Return [x, y] of the center of cell containing provided text 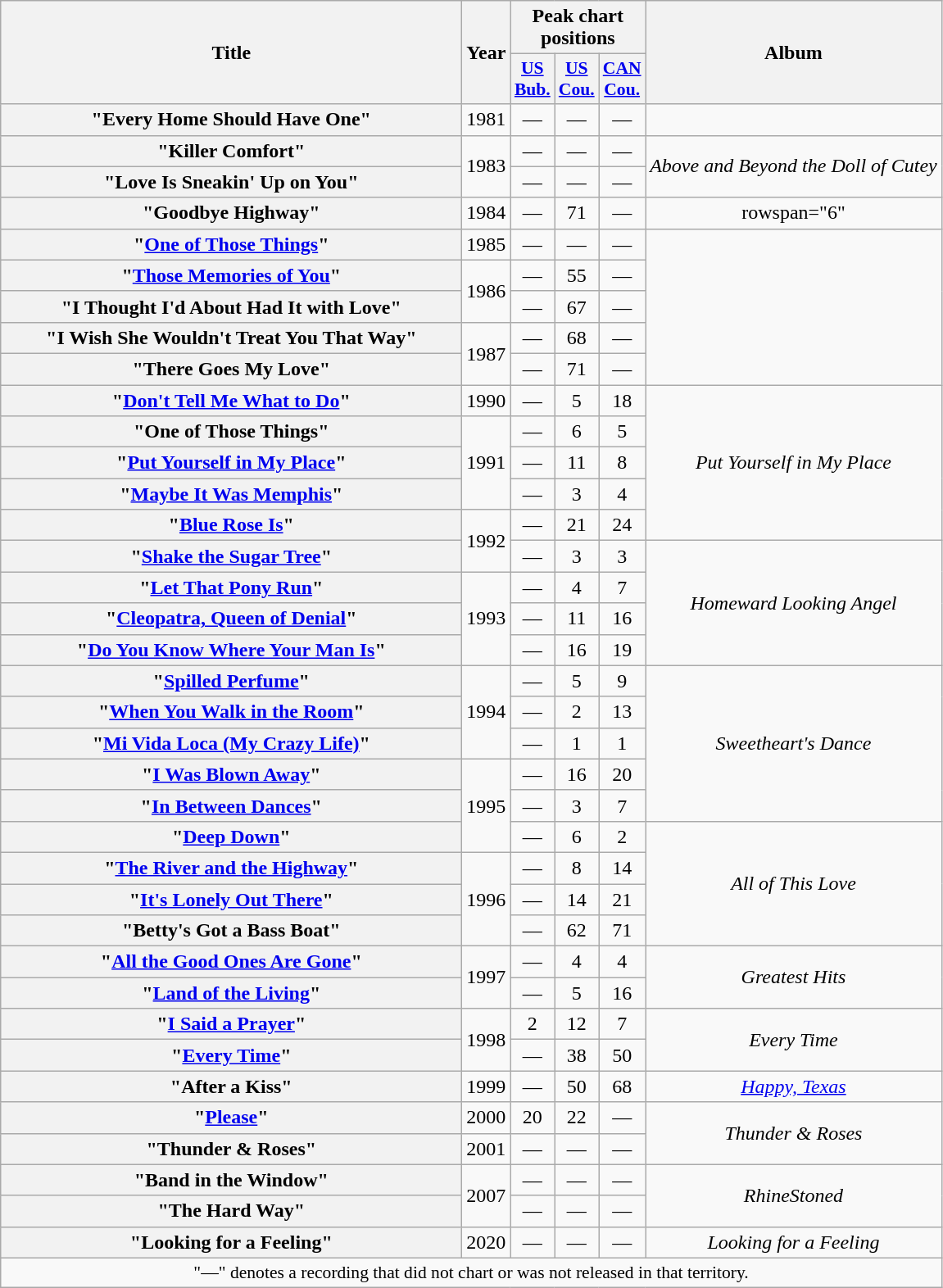
19 [623, 650]
"The Hard Way" [231, 1211]
1981 [487, 120]
24 [623, 525]
"I Thought I'd About Had It with Love" [231, 306]
"Maybe It Was Memphis" [231, 494]
"—" denotes a recording that did not chart or was not released in that territory. [472, 1272]
2000 [487, 1118]
"Every Time" [231, 1055]
RhineStoned [794, 1195]
Thunder & Roses [794, 1133]
Year [487, 52]
1987 [487, 353]
13 [623, 712]
"Don't Tell Me What to Do" [231, 401]
"When You Walk in the Room" [231, 712]
1994 [487, 712]
USCou. [577, 79]
"Thunder & Roses" [231, 1149]
"Looking for a Feeling" [231, 1242]
"Put Yourself in My Place" [231, 463]
2007 [487, 1195]
1999 [487, 1086]
Looking for a Feeling [794, 1242]
rowspan="6" [794, 213]
22 [577, 1118]
"The River and the Highway" [231, 868]
1983 [487, 166]
1997 [487, 977]
1993 [487, 619]
1984 [487, 213]
1995 [487, 805]
"Killer Comfort" [231, 151]
"Spilled Perfume" [231, 681]
1996 [487, 899]
"I Said a Prayer" [231, 1024]
"Those Memories of You" [231, 275]
Homeward Looking Angel [794, 603]
CANCou. [623, 79]
Happy, Texas [794, 1086]
1985 [487, 244]
55 [577, 275]
Title [231, 52]
"Shake the Sugar Tree" [231, 556]
"Every Home Should Have One" [231, 120]
"Goodbye Highway" [231, 213]
67 [577, 306]
Album [794, 52]
"Please" [231, 1118]
Peak chartpositions [578, 28]
1986 [487, 291]
2020 [487, 1242]
"Deep Down" [231, 837]
1991 [487, 463]
38 [577, 1055]
"Mi Vida Loca (My Crazy Life)" [231, 743]
All of This Love [794, 883]
"Band in the Window" [231, 1180]
1998 [487, 1040]
Put Yourself in My Place [794, 463]
62 [577, 931]
Above and Beyond the Doll of Cutey [794, 166]
"It's Lonely Out There" [231, 899]
USBub. [533, 79]
"Blue Rose Is" [231, 525]
Greatest Hits [794, 977]
"After a Kiss" [231, 1086]
"In Between Dances" [231, 805]
"Cleopatra, Queen of Denial" [231, 619]
9 [623, 681]
1990 [487, 401]
"I Was Blown Away" [231, 774]
12 [577, 1024]
1992 [487, 541]
"All the Good Ones Are Gone" [231, 962]
"Betty's Got a Bass Boat" [231, 931]
"There Goes My Love" [231, 369]
"I Wish She Wouldn't Treat You That Way" [231, 338]
"Land of the Living" [231, 993]
Sweetheart's Dance [794, 743]
"Let That Pony Run" [231, 587]
2001 [487, 1149]
"Love Is Sneakin' Up on You" [231, 182]
"Do You Know Where Your Man Is" [231, 650]
18 [623, 401]
Every Time [794, 1040]
